Search for the cell housing the specified text and yield its [X, Y] center coordinate. 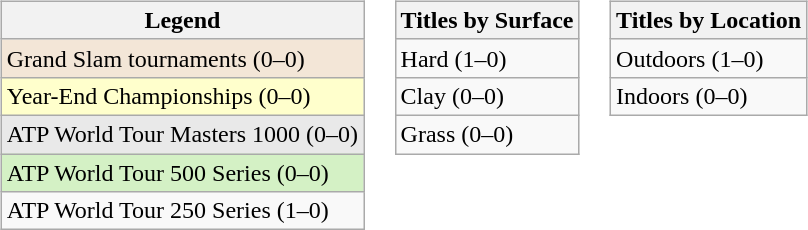
Titles by Surface [487, 20]
Clay (0–0) [487, 96]
Grand Slam tournaments (0–0) [182, 58]
Indoors (0–0) [709, 96]
ATP World Tour 500 Series (0–0) [182, 173]
Grass (0–0) [487, 134]
Outdoors (1–0) [709, 58]
Legend [182, 20]
ATP World Tour 250 Series (1–0) [182, 211]
Titles by Location [709, 20]
Hard (1–0) [487, 58]
Year-End Championships (0–0) [182, 96]
ATP World Tour Masters 1000 (0–0) [182, 134]
